From the cell containing the given text, extract its center point as (X, Y) coordinate. 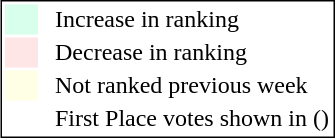
Not ranked previous week (192, 85)
First Place votes shown in () (192, 119)
Increase in ranking (192, 19)
Decrease in ranking (192, 53)
